Return (X, Y) of the center of cell containing provided text 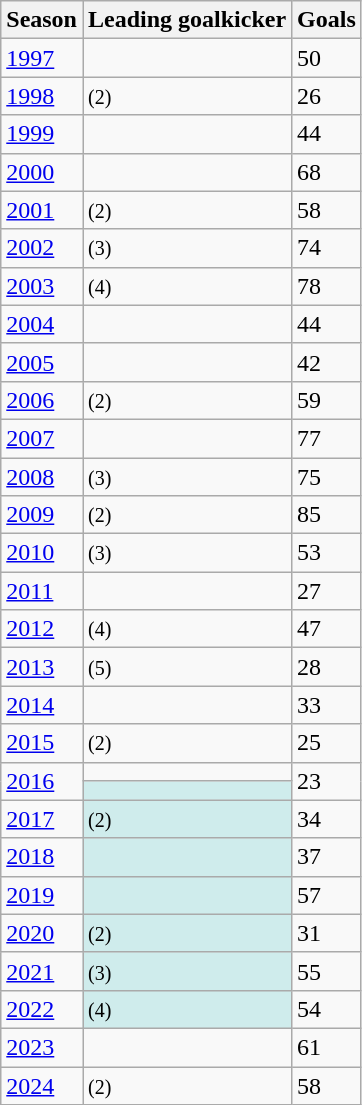
78 (327, 286)
2018 (42, 857)
2015 (42, 743)
27 (327, 591)
59 (327, 400)
2023 (42, 1047)
2009 (42, 515)
61 (327, 1047)
25 (327, 743)
2012 (42, 629)
2020 (42, 933)
1999 (42, 134)
1998 (42, 96)
2005 (42, 362)
2011 (42, 591)
34 (327, 819)
54 (327, 1009)
53 (327, 553)
57 (327, 895)
2001 (42, 210)
37 (327, 857)
31 (327, 933)
2010 (42, 553)
2004 (42, 324)
85 (327, 515)
(5) (186, 667)
74 (327, 248)
2003 (42, 286)
50 (327, 58)
2014 (42, 705)
Leading goalkicker (186, 20)
2000 (42, 172)
42 (327, 362)
1997 (42, 58)
2016 (42, 781)
47 (327, 629)
33 (327, 705)
2013 (42, 667)
Goals (327, 20)
2024 (42, 1085)
2017 (42, 819)
2002 (42, 248)
2021 (42, 971)
26 (327, 96)
2006 (42, 400)
23 (327, 781)
68 (327, 172)
77 (327, 438)
Season (42, 20)
2019 (42, 895)
2022 (42, 1009)
28 (327, 667)
75 (327, 477)
2008 (42, 477)
55 (327, 971)
2007 (42, 438)
